Return the [x, y] coordinate for the center point of the cell that contains the specified text.  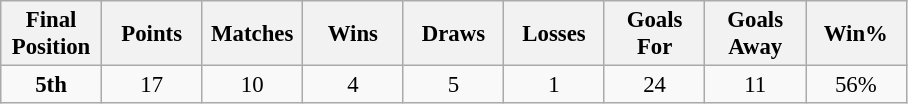
Wins [354, 34]
56% [856, 85]
Points [152, 34]
24 [654, 85]
11 [756, 85]
5th [52, 85]
Win% [856, 34]
Losses [554, 34]
4 [354, 85]
Goals For [654, 34]
Draws [454, 34]
Goals Away [756, 34]
1 [554, 85]
5 [454, 85]
10 [252, 85]
17 [152, 85]
Final Position [52, 34]
Matches [252, 34]
